Scan for the cell matching the given text and deliver its [X, Y] coordinate at center. 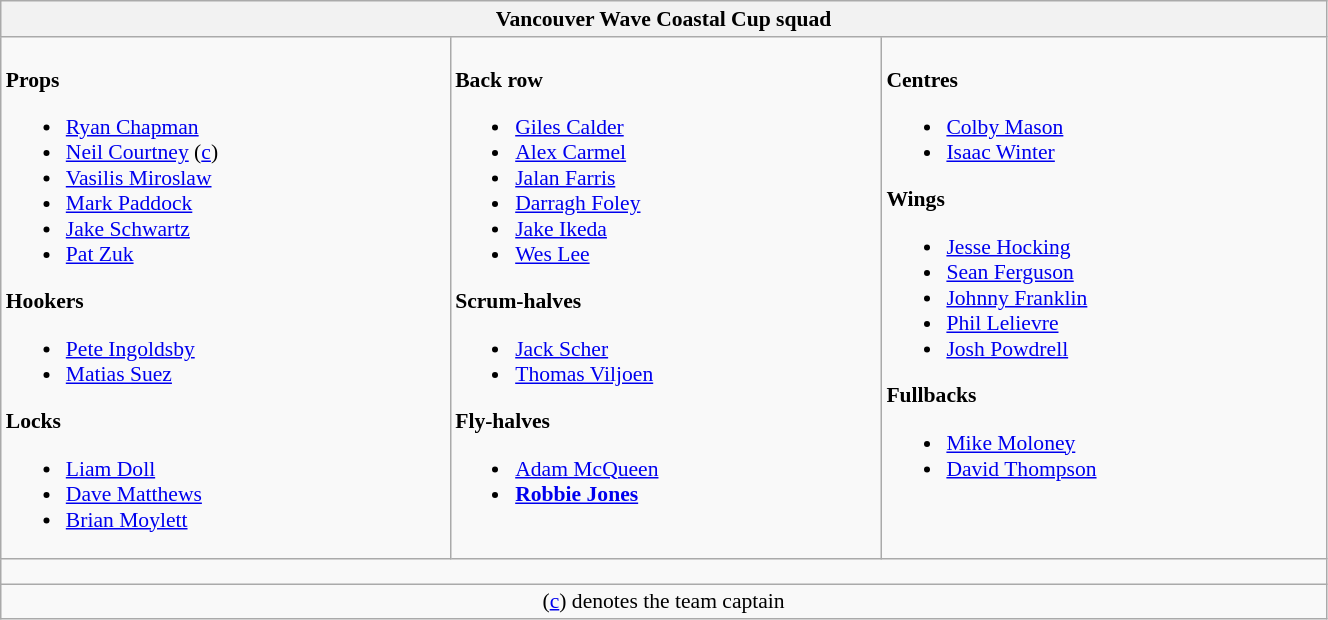
Centres Colby Mason Isaac WinterWings Jesse Hocking Sean Ferguson Johnny Franklin Phil Lelievre Josh PowdrellFullbacks Mike Moloney David Thompson [1104, 298]
(c) denotes the team captain [664, 602]
Vancouver Wave Coastal Cup squad [664, 19]
